Output the (x, y) coordinate of the center of the cell containing the given text.  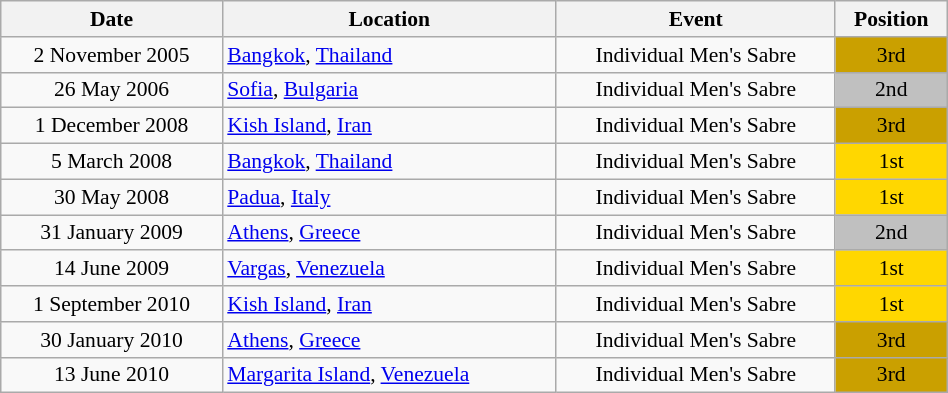
13 June 2010 (112, 375)
Vargas, Venezuela (389, 269)
Padua, Italy (389, 197)
26 May 2006 (112, 90)
Location (389, 19)
30 May 2008 (112, 197)
30 January 2010 (112, 340)
Event (696, 19)
14 June 2009 (112, 269)
Date (112, 19)
Margarita Island, Venezuela (389, 375)
2 November 2005 (112, 55)
1 September 2010 (112, 304)
Sofia, Bulgaria (389, 90)
Position (891, 19)
5 March 2008 (112, 162)
31 January 2009 (112, 233)
1 December 2008 (112, 126)
